Identify which cell holds the provided text, then report its (x, y) central coordinate. 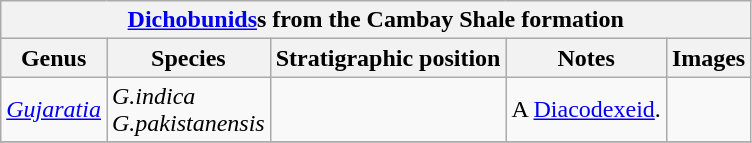
Images (708, 58)
Dichobunidss from the Cambay Shale formation (376, 20)
Notes (586, 58)
Species (188, 58)
A Diacodexeid. (586, 110)
Gujaratia (54, 110)
Stratigraphic position (388, 58)
Genus (54, 58)
G.indicaG.pakistanensis (188, 110)
